Extract the [X, Y] coordinate from the center of the cell holding the provided text.  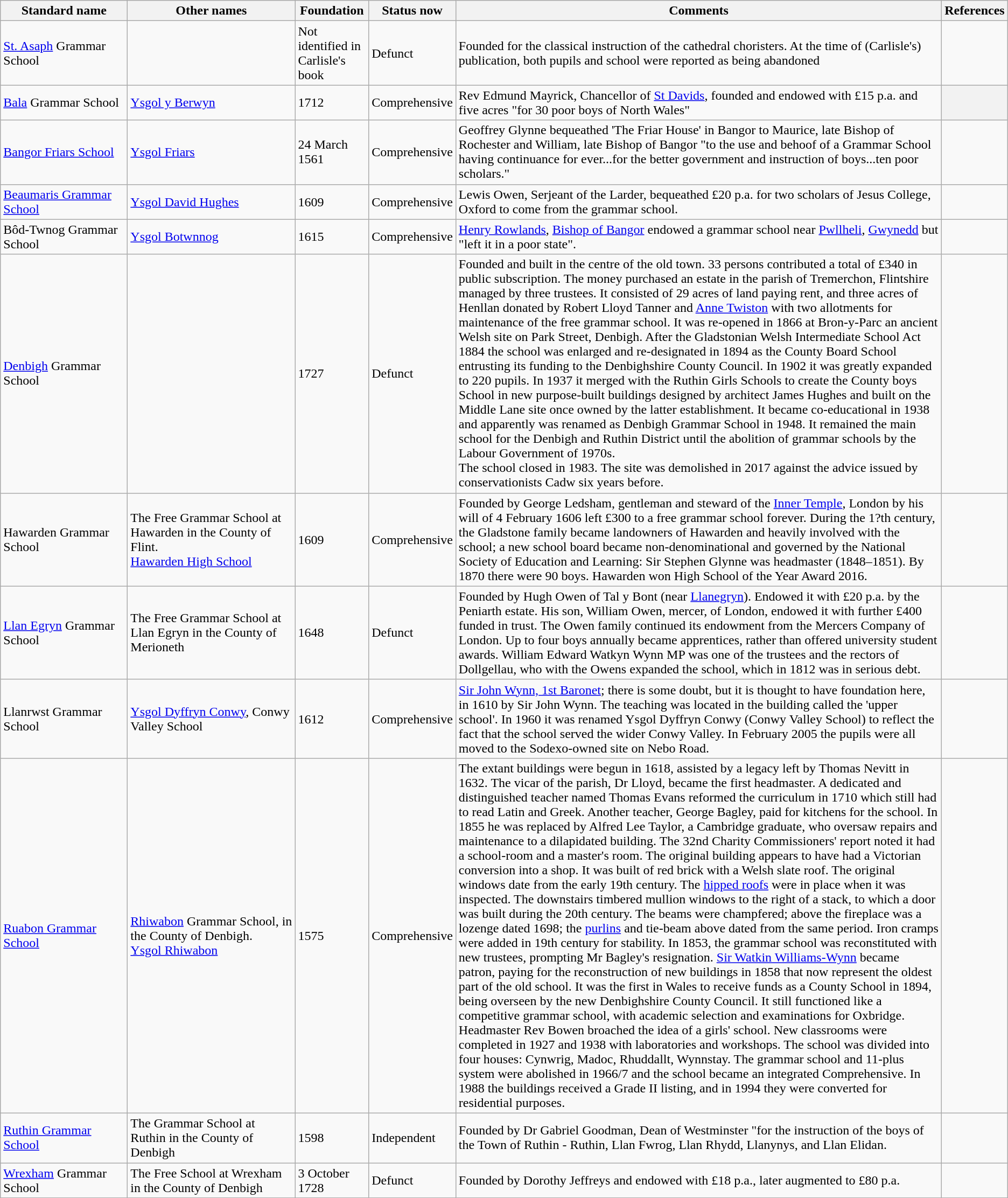
1615 [332, 237]
Ysgol Botwnnog [211, 237]
Other names [211, 11]
Henry Rowlands, Bishop of Bangor endowed a grammar school near Pwllheli, Gwynedd but "left it in a poor state". [698, 237]
Not identified in Carlisle's book [332, 53]
Beaumaris Grammar School [64, 201]
Status now [412, 11]
1612 [332, 719]
1712 [332, 102]
The Free School at Wrexham in the County of Denbigh [211, 1180]
Llan Egryn Grammar School [64, 632]
St. Asaph Grammar School [64, 53]
1575 [332, 935]
Bangor Friars School [64, 152]
Ruthin Grammar School [64, 1138]
Ysgol Dyffryn Conwy, Conwy Valley School [211, 719]
Ysgol David Hughes [211, 201]
Bôd-Twnog Grammar School [64, 237]
Comments [698, 11]
1648 [332, 632]
Denbigh Grammar School [64, 374]
Standard name [64, 11]
The Free Grammar School at Hawarden in the County of Flint.Hawarden High School [211, 540]
3 October 1728 [332, 1180]
Rhiwabon Grammar School, in the County of Denbigh.Ysgol Rhiwabon [211, 935]
Founded by Dorothy Jeffreys and endowed with £18 p.a., later augmented to £80 p.a. [698, 1180]
References [975, 11]
Foundation [332, 11]
1727 [332, 374]
1598 [332, 1138]
Wrexham Grammar School [64, 1180]
Llanrwst Grammar School [64, 719]
Independent [412, 1138]
The Grammar School at Ruthin in the County of Denbigh [211, 1138]
The Free Grammar School at Llan Egryn in the County of Merioneth [211, 632]
Hawarden Grammar School [64, 540]
Ysgol y Berwyn [211, 102]
Rev Edmund Mayrick, Chancellor of St Davids, founded and endowed with £15 p.a. and five acres "for 30 poor boys of North Wales" [698, 102]
24 March 1561 [332, 152]
Bala Grammar School [64, 102]
Ruabon Grammar School [64, 935]
Ysgol Friars [211, 152]
Lewis Owen, Serjeant of the Larder, bequeathed £20 p.a. for two scholars of Jesus College, Oxford to come from the grammar school. [698, 201]
